Find where the given text appears and provide that cell's center as (X, Y) coordinate. 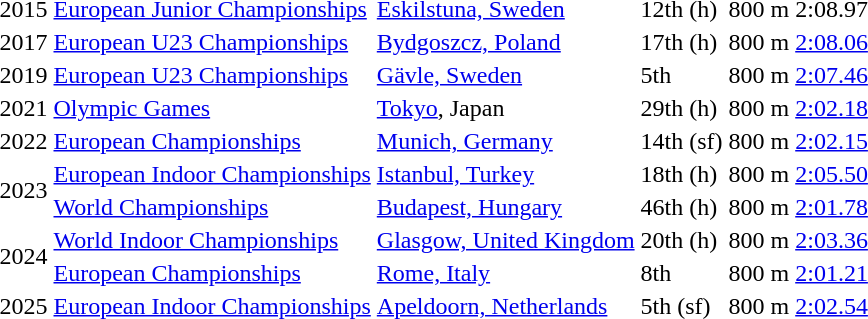
Rome, Italy (506, 273)
17th (h) (682, 42)
8th (682, 273)
Munich, Germany (506, 141)
Gävle, Sweden (506, 75)
Olympic Games (212, 108)
18th (h) (682, 174)
5th (682, 75)
World Championships (212, 207)
29th (h) (682, 108)
Bydgoszcz, Poland (506, 42)
46th (h) (682, 207)
20th (h) (682, 240)
World Indoor Championships (212, 240)
Glasgow, United Kingdom (506, 240)
European Indoor Championships (212, 174)
Istanbul, Turkey (506, 174)
14th (sf) (682, 141)
Tokyo, Japan (506, 108)
Budapest, Hungary (506, 207)
